Scan for the cell matching the given text and deliver its [x, y] coordinate at center. 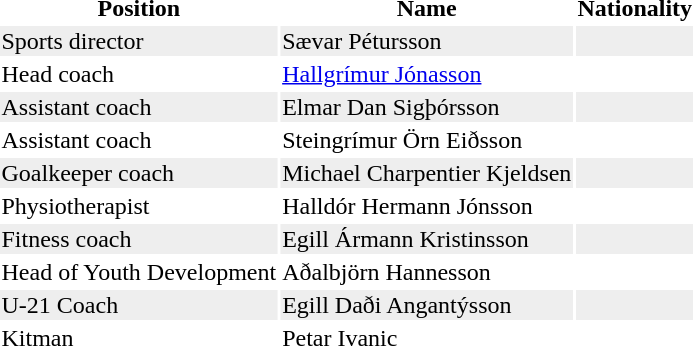
Goalkeeper coach [139, 173]
Aðalbjörn Hannesson [427, 272]
Head of Youth Development [139, 272]
Egill Ármann Kristinsson [427, 239]
Fitness coach [139, 239]
Hallgrímur Jónasson [427, 74]
Michael Charpentier Kjeldsen [427, 173]
Elmar Dan Sigþórsson [427, 107]
Physiotherapist [139, 206]
Sports director [139, 41]
Egill Daði Angantýsson [427, 305]
Head coach [139, 74]
Halldór Hermann Jónsson [427, 206]
U-21 Coach [139, 305]
Sævar Pétursson [427, 41]
Steingrímur Örn Eiðsson [427, 140]
